Find where the given text appears and provide that cell's center as (X, Y) coordinate. 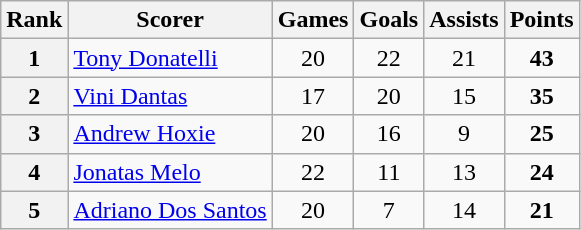
15 (464, 96)
1 (34, 58)
17 (313, 96)
14 (464, 210)
5 (34, 210)
Goals (389, 20)
Andrew Hoxie (170, 134)
13 (464, 172)
2 (34, 96)
Rank (34, 20)
4 (34, 172)
Assists (464, 20)
Vini Dantas (170, 96)
43 (542, 58)
Games (313, 20)
25 (542, 134)
Points (542, 20)
9 (464, 134)
35 (542, 96)
24 (542, 172)
Scorer (170, 20)
Adriano Dos Santos (170, 210)
Tony Donatelli (170, 58)
3 (34, 134)
7 (389, 210)
16 (389, 134)
11 (389, 172)
Jonatas Melo (170, 172)
